Locate the cell with the specified text and output its [x, y] center coordinate. 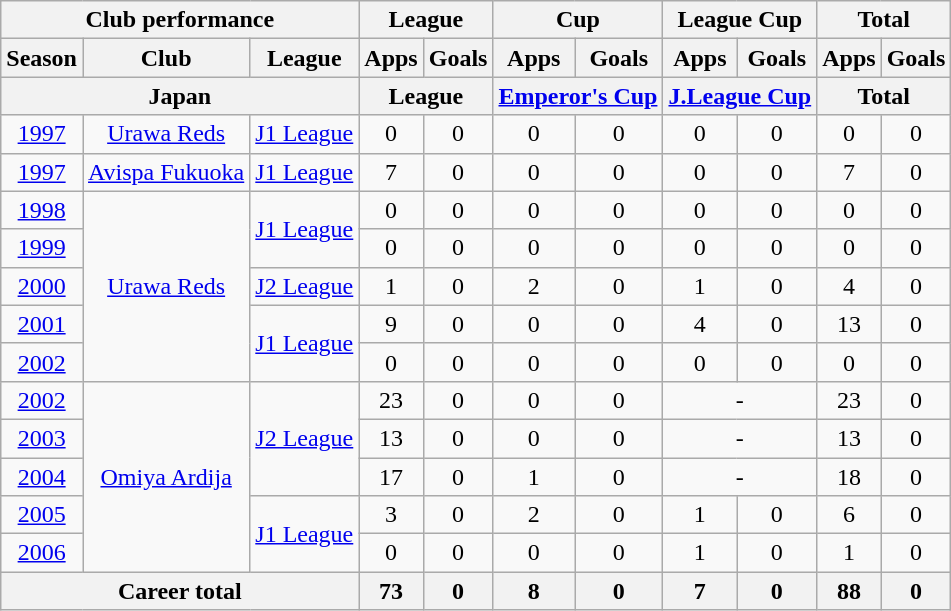
Japan [180, 96]
Cup [578, 20]
2003 [42, 438]
73 [391, 591]
9 [391, 324]
Emperor's Cup [578, 96]
2005 [42, 515]
2001 [42, 324]
Club [166, 58]
2006 [42, 553]
Club performance [180, 20]
6 [849, 515]
8 [534, 591]
Career total [180, 591]
J.League Cup [740, 96]
Avispa Fukuoka [166, 172]
17 [391, 477]
18 [849, 477]
Season [42, 58]
1999 [42, 248]
League Cup [740, 20]
3 [391, 515]
2004 [42, 477]
2000 [42, 286]
Omiya Ardija [166, 476]
1998 [42, 210]
88 [849, 591]
